Return the [x, y] coordinate for the center point of the cell that contains the specified text.  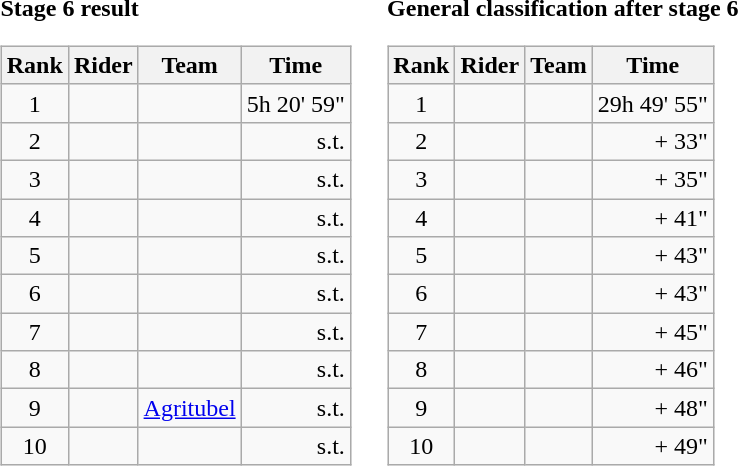
+ 35" [652, 179]
29h 49' 55" [652, 103]
5h 20' 59" [296, 103]
+ 33" [652, 141]
+ 41" [652, 217]
+ 48" [652, 408]
+ 45" [652, 332]
+ 46" [652, 370]
+ 49" [652, 446]
Agritubel [190, 408]
